Search for the cell housing the specified text and yield its (x, y) center coordinate. 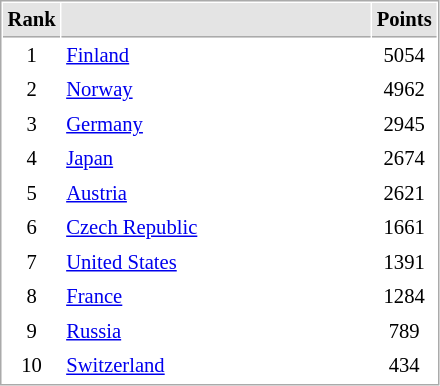
434 (404, 366)
Rank (32, 20)
Germany (216, 124)
1661 (404, 228)
Austria (216, 194)
4962 (404, 90)
6 (32, 228)
10 (32, 366)
France (216, 296)
4 (32, 158)
2674 (404, 158)
9 (32, 332)
789 (404, 332)
5 (32, 194)
2 (32, 90)
Czech Republic (216, 228)
8 (32, 296)
2621 (404, 194)
United States (216, 262)
2945 (404, 124)
Japan (216, 158)
Russia (216, 332)
Switzerland (216, 366)
Finland (216, 56)
1 (32, 56)
Norway (216, 90)
3 (32, 124)
1391 (404, 262)
Points (404, 20)
1284 (404, 296)
7 (32, 262)
5054 (404, 56)
